Pinpoint the cell where the given text exists, returning its (x, y) midpoint coordinate. 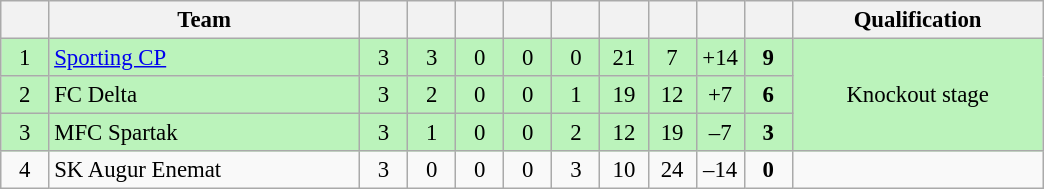
Team (204, 20)
–7 (720, 133)
9 (768, 58)
SK Augur Enemat (204, 170)
Sporting CP (204, 58)
+7 (720, 95)
Qualification (918, 20)
21 (624, 58)
4 (25, 170)
FC Delta (204, 95)
10 (624, 170)
+14 (720, 58)
7 (672, 58)
24 (672, 170)
Knockout stage (918, 96)
MFC Spartak (204, 133)
–14 (720, 170)
6 (768, 95)
